For the text-containing cell, return its midpoint in (x, y) coordinate format. 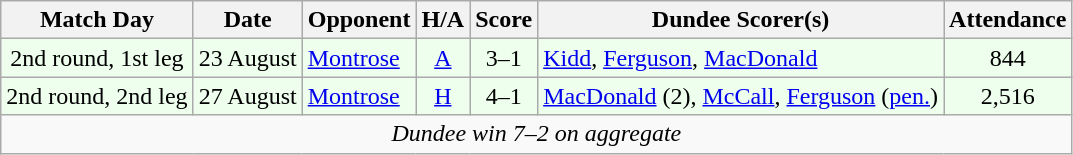
Attendance (1008, 20)
3–1 (504, 58)
H/A (443, 20)
Opponent (359, 20)
MacDonald (2), McCall, Ferguson (pen.) (741, 96)
27 August (248, 96)
H (443, 96)
Dundee win 7–2 on aggregate (536, 134)
844 (1008, 58)
Date (248, 20)
2nd round, 2nd leg (97, 96)
2nd round, 1st leg (97, 58)
Match Day (97, 20)
Kidd, Ferguson, MacDonald (741, 58)
Dundee Scorer(s) (741, 20)
A (443, 58)
23 August (248, 58)
2,516 (1008, 96)
4–1 (504, 96)
Score (504, 20)
